Detect which cell encompasses the target text, then output its [X, Y] center coordinate. 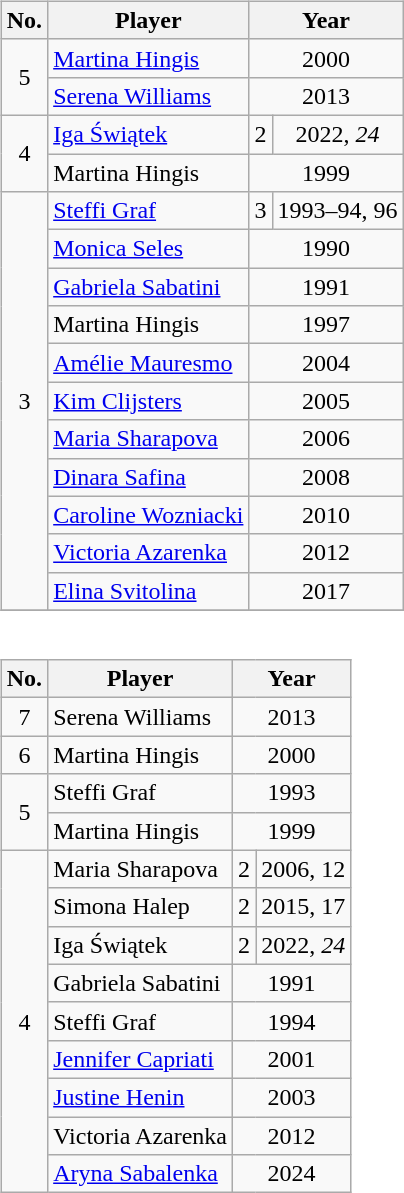
1997 [326, 325]
Amélie Mauresmo [148, 363]
2004 [326, 363]
2017 [326, 591]
Monica Seles [148, 249]
Dinara Safina [148, 477]
2006 [326, 439]
Simona Halep [140, 907]
6 [24, 755]
2008 [326, 477]
Jennifer Capriati [140, 1059]
7 [24, 717]
2006, 12 [304, 869]
2003 [292, 1097]
2010 [326, 515]
Aryna Sabalenka [140, 1174]
Kim Clijsters [148, 401]
1993 [292, 793]
1990 [326, 249]
Caroline Wozniacki [148, 515]
2001 [292, 1059]
2024 [292, 1174]
2015, 17 [304, 907]
1994 [292, 1021]
Elina Svitolina [148, 591]
Justine Henin [140, 1097]
2005 [326, 401]
1993–94, 96 [338, 211]
